Search for the cell housing the specified text and yield its [X, Y] center coordinate. 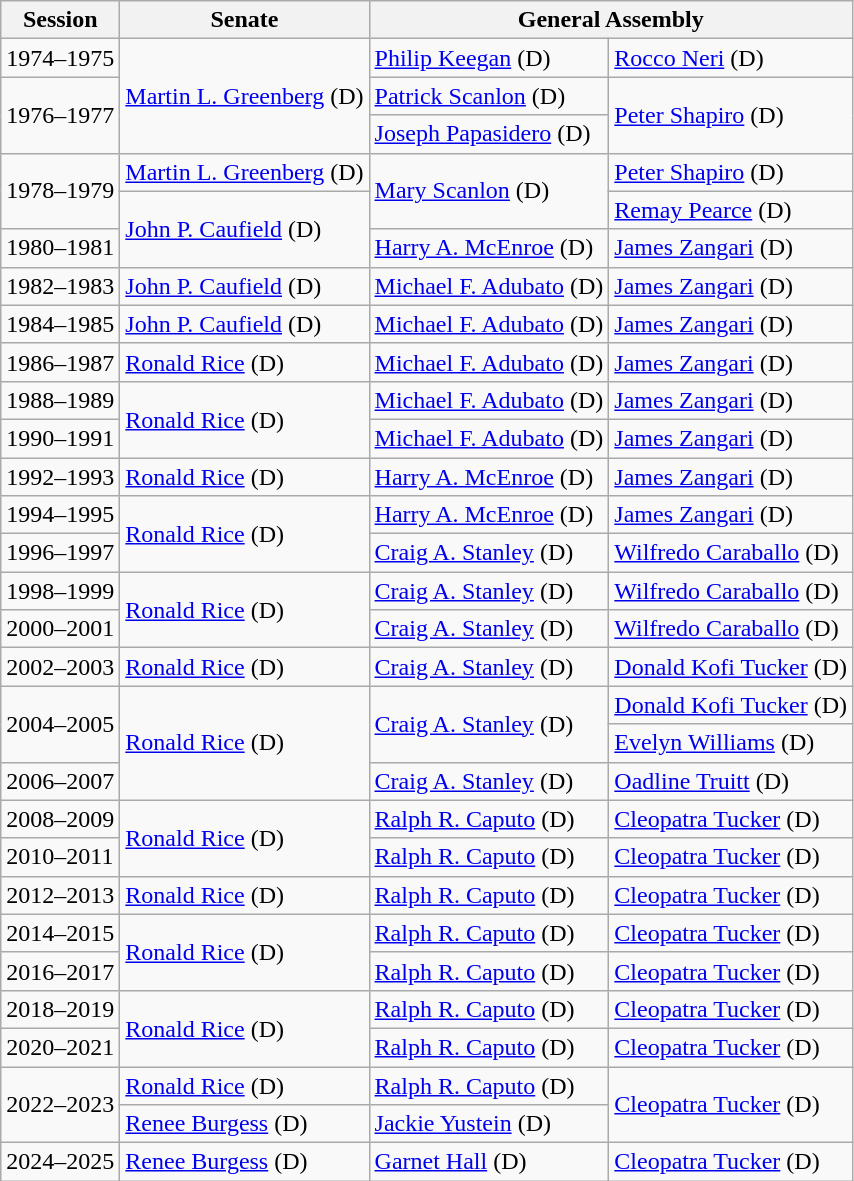
1978–1979 [60, 191]
2014–2015 [60, 933]
2002–2003 [60, 667]
General Assembly [611, 20]
1984–1985 [60, 324]
1994–1995 [60, 515]
2020–2021 [60, 1047]
1996–1997 [60, 553]
2016–2017 [60, 971]
Joseph Papasidero (D) [489, 134]
1988–1989 [60, 400]
Evelyn Williams (D) [731, 743]
1982–1983 [60, 286]
2010–2011 [60, 857]
Mary Scanlon (D) [489, 191]
2006–2007 [60, 781]
Philip Keegan (D) [489, 58]
1974–1975 [60, 58]
Senate [244, 20]
2012–2013 [60, 895]
2018–2019 [60, 1009]
Garnet Hall (D) [489, 1162]
1992–1993 [60, 477]
Jackie Yustein (D) [489, 1124]
1980–1981 [60, 248]
Remay Pearce (D) [731, 210]
1976–1977 [60, 115]
2000–2001 [60, 629]
Rocco Neri (D) [731, 58]
1998–1999 [60, 591]
2022–2023 [60, 1104]
2004–2005 [60, 724]
1990–1991 [60, 438]
2008–2009 [60, 819]
Patrick Scanlon (D) [489, 96]
Session [60, 20]
2024–2025 [60, 1162]
1986–1987 [60, 362]
Oadline Truitt (D) [731, 781]
